Return the (x, y) coordinate for the center point of the cell that contains the specified text.  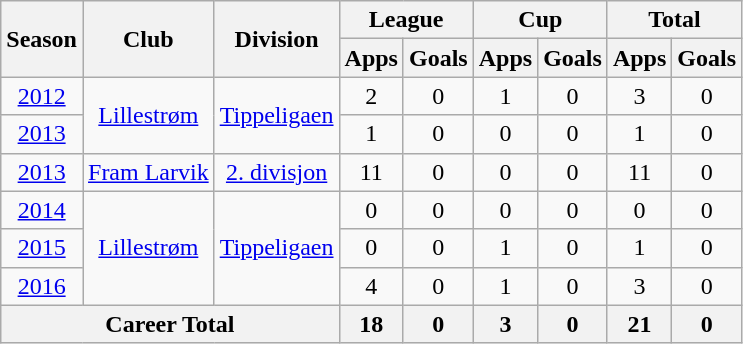
Club (148, 39)
2015 (42, 248)
Total (674, 20)
21 (639, 324)
League (406, 20)
2012 (42, 96)
Fram Larvik (148, 172)
Season (42, 39)
4 (371, 286)
2 (371, 96)
18 (371, 324)
2. divisjon (276, 172)
Career Total (170, 324)
Cup (540, 20)
2016 (42, 286)
Division (276, 39)
2014 (42, 210)
